Identify which cell holds the provided text, then report its (x, y) central coordinate. 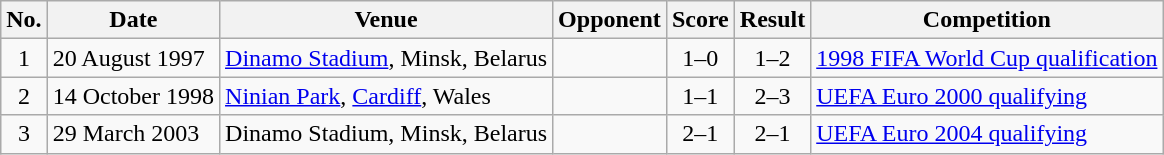
3 (24, 134)
Competition (987, 20)
1 (24, 58)
14 October 1998 (133, 96)
Ninian Park, Cardiff, Wales (386, 96)
Score (700, 20)
20 August 1997 (133, 58)
2 (24, 96)
No. (24, 20)
2–3 (772, 96)
UEFA Euro 2004 qualifying (987, 134)
1–2 (772, 58)
Date (133, 20)
29 March 2003 (133, 134)
1–0 (700, 58)
Opponent (610, 20)
Venue (386, 20)
1998 FIFA World Cup qualification (987, 58)
UEFA Euro 2000 qualifying (987, 96)
1–1 (700, 96)
Result (772, 20)
